Scan for the cell matching the given text and deliver its [X, Y] coordinate at center. 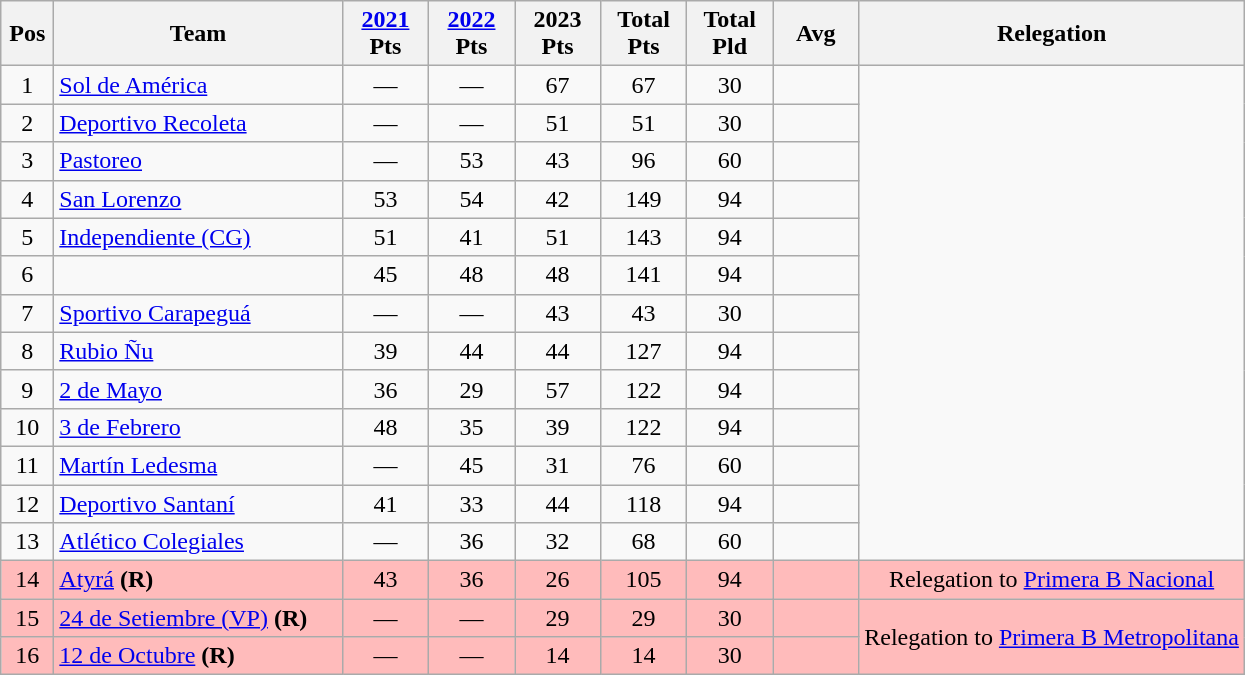
Sol de América [198, 85]
141 [644, 275]
31 [557, 465]
12 de Octubre (R) [198, 656]
15 [28, 618]
105 [644, 580]
Avg [816, 34]
118 [644, 503]
Deportivo Santaní [198, 503]
3 [28, 161]
68 [644, 542]
76 [644, 465]
Atyrá (R) [198, 580]
2021Pts [385, 34]
35 [471, 427]
33 [471, 503]
Pos [28, 34]
San Lorenzo [198, 199]
13 [28, 542]
Relegation [1052, 34]
Relegation to Primera B Nacional [1052, 580]
2023Pts [557, 34]
6 [28, 275]
12 [28, 503]
Relegation to Primera B Metropolitana [1052, 637]
96 [644, 161]
54 [471, 199]
TotalPts [644, 34]
32 [557, 542]
1 [28, 85]
149 [644, 199]
2 [28, 123]
TotalPld [730, 34]
2 de Mayo [198, 389]
5 [28, 237]
143 [644, 237]
Deportivo Recoleta [198, 123]
11 [28, 465]
10 [28, 427]
Independiente (CG) [198, 237]
26 [557, 580]
Team [198, 34]
8 [28, 351]
16 [28, 656]
4 [28, 199]
57 [557, 389]
Pastoreo [198, 161]
7 [28, 313]
127 [644, 351]
Rubio Ñu [198, 351]
Atlético Colegiales [198, 542]
24 de Setiembre (VP) (R) [198, 618]
9 [28, 389]
3 de Febrero [198, 427]
2022Pts [471, 34]
Sportivo Carapeguá [198, 313]
42 [557, 199]
Martín Ledesma [198, 465]
